Identify which cell holds the provided text, then report its (X, Y) central coordinate. 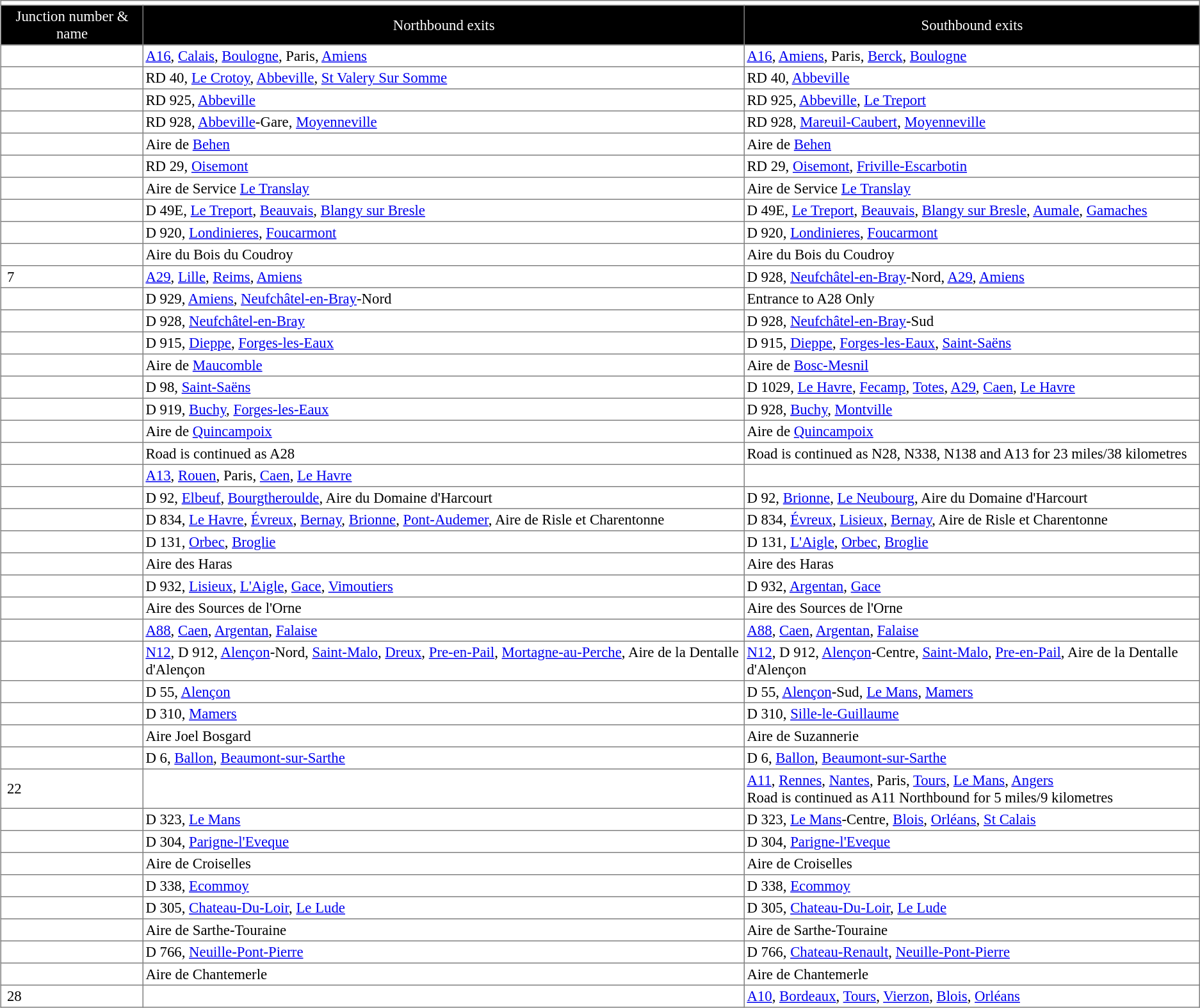
N12, D 912, Alençon-Nord, Saint-Malo, Dreux, Pre-en-Pail, Mortagne-au-Perche, Aire de la Dentalle d'Alençon (444, 661)
D 834, Évreux, Lisieux, Bernay, Aire de Risle et Charentonne (972, 519)
D 310, Sille-le-Guillaume (972, 713)
D 932, Lisieux, L'Aigle, Gace, Vimoutiers (444, 586)
RD 40, Le Crotoy, Abbeville, St Valery Sur Somme (444, 77)
D 55, Alençon (444, 692)
Junction number & name (72, 25)
D 92, Elbeuf, Bourgtheroulde, Aire du Domaine d'Harcourt (444, 498)
A16, Calais, Boulogne, Paris, Amiens (444, 56)
Aire Joel Bosgard (444, 736)
D 928, Neufchâtel-en-Bray (444, 321)
Road is continued as N28, N338, N138 and A13 for 23 miles/38 kilometres (972, 453)
D 323, Le Mans (444, 819)
D 49E, Le Treport, Beauvais, Blangy sur Bresle, Aumale, Gamaches (972, 210)
RD 29, Oisemont, Friville-Escarbotin (972, 166)
D 928, Neufchâtel-en-Bray-Sud (972, 321)
Aire de Bosc-Mesnil (972, 365)
28 (72, 996)
A29, Lille, Reims, Amiens (444, 277)
RD 925, Abbeville (444, 100)
A11, Rennes, Nantes, Paris, Tours, Le Mans, AngersRoad is continued as A11 Northbound for 5 miles/9 kilometres (972, 789)
D 834, Le Havre, Évreux, Bernay, Brionne, Pont-Audemer, Aire de Risle et Charentonne (444, 519)
Aire de Suzannerie (972, 736)
D 919, Buchy, Forges-les-Eaux (444, 409)
D 131, Orbec, Broglie (444, 542)
Entrance to A28 Only (972, 298)
D 928, Buchy, Montville (972, 409)
Aire de Maucomble (444, 365)
RD 40, Abbeville (972, 77)
D 915, Dieppe, Forges-les-Eaux, Saint-Saëns (972, 343)
D 323, Le Mans-Centre, Blois, Orléans, St Calais (972, 819)
RD 928, Mareuil-Caubert, Moyenneville (972, 122)
RD 29, Oisemont (444, 166)
D 55, Alençon-Sud, Le Mans, Mamers (972, 692)
22 (72, 789)
RD 925, Abbeville, Le Treport (972, 100)
D 928, Neufchâtel-en-Bray-Nord, A29, Amiens (972, 277)
D 131, L'Aigle, Orbec, Broglie (972, 542)
D 915, Dieppe, Forges-les-Eaux (444, 343)
D 932, Argentan, Gace (972, 586)
A16, Amiens, Paris, Berck, Boulogne (972, 56)
D 766, Neuille-Pont-Pierre (444, 952)
D 49E, Le Treport, Beauvais, Blangy sur Bresle (444, 210)
D 1029, Le Havre, Fecamp, Totes, A29, Caen, Le Havre (972, 387)
7 (72, 277)
A10, Bordeaux, Tours, Vierzon, Blois, Orléans (972, 996)
D 929, Amiens, Neufchâtel-en-Bray-Nord (444, 298)
N12, D 912, Alençon-Centre, Saint-Malo, Pre-en-Pail, Aire de la Dentalle d'Alençon (972, 661)
D 92, Brionne, Le Neubourg, Aire du Domaine d'Harcourt (972, 498)
RD 928, Abbeville-Gare, Moyenneville (444, 122)
D 310, Mamers (444, 713)
D 766, Chateau-Renault, Neuille-Pont-Pierre (972, 952)
D 98, Saint-Saëns (444, 387)
A13, Rouen, Paris, Caen, Le Havre (444, 475)
Southbound exits (972, 25)
Northbound exits (444, 25)
Road is continued as A28 (444, 453)
